Detect which cell encompasses the target text, then output its (x, y) center coordinate. 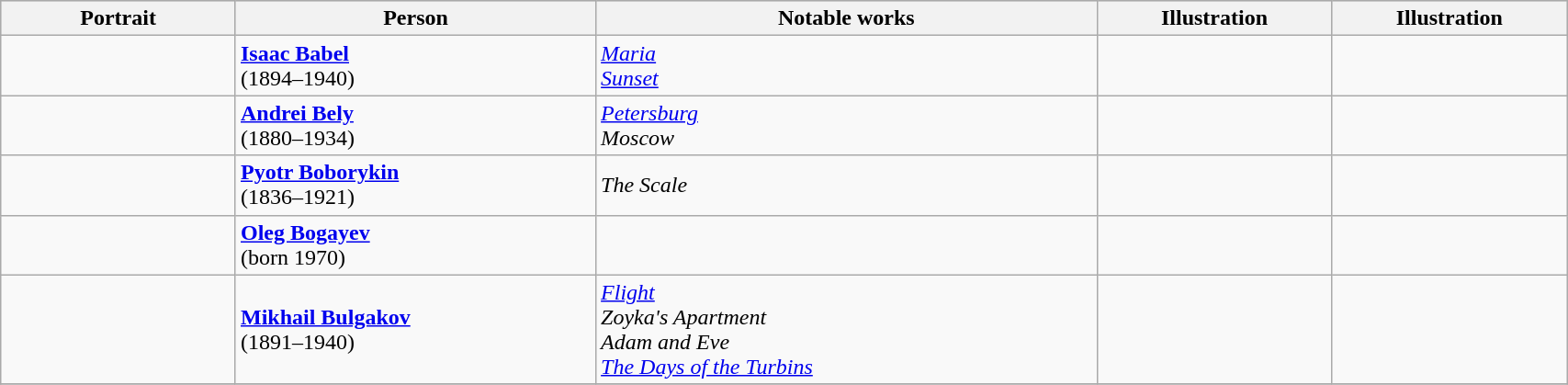
Oleg Bogayev(born 1970) (415, 244)
Portrait (118, 18)
Person (415, 18)
FlightZoyka's ApartmentAdam and EveThe Days of the Turbins (847, 329)
Notable works (847, 18)
Petersburg Moscow (847, 125)
The Scale (847, 186)
MariaSunset (847, 66)
Mikhail Bulgakov(1891–1940) (415, 329)
Pyotr Boborykin(1836–1921) (415, 186)
Andrei Bely(1880–1934) (415, 125)
Isaac Babel(1894–1940) (415, 66)
